Scan for the cell matching the given text and deliver its [X, Y] coordinate at center. 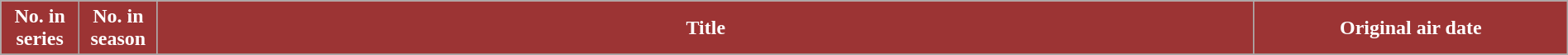
No. inseason [117, 28]
No. inseries [40, 28]
Title [705, 28]
Original air date [1411, 28]
